Locate the cell with the specified text and output its [X, Y] center coordinate. 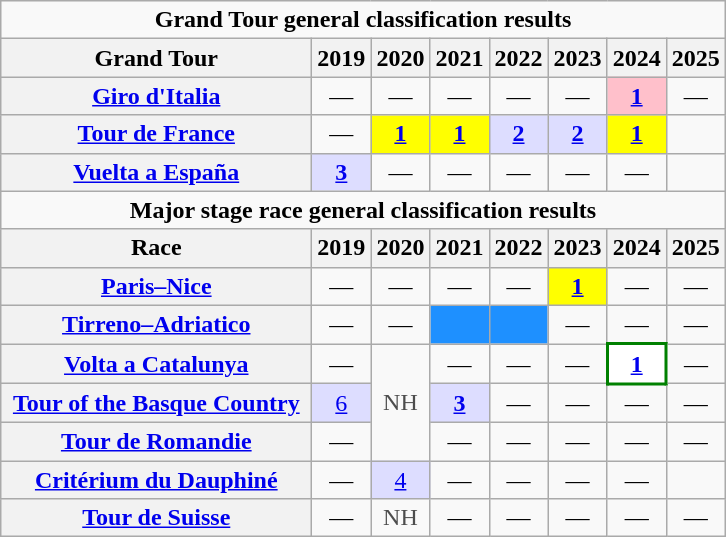
Paris–Nice [156, 286]
Major stage race general classification results [363, 210]
Grand Tour [156, 58]
Tirreno–Adriatico [156, 324]
4 [400, 479]
Tour de France [156, 134]
Volta a Catalunya [156, 364]
Tour de Suisse [156, 518]
Grand Tour general classification results [363, 20]
6 [342, 404]
Tour of the Basque Country [156, 404]
Giro d'Italia [156, 96]
Tour de Romandie [156, 441]
Race [156, 248]
Critérium du Dauphiné [156, 479]
Vuelta a España [156, 172]
